Identify which cell holds the provided text, then report its (X, Y) central coordinate. 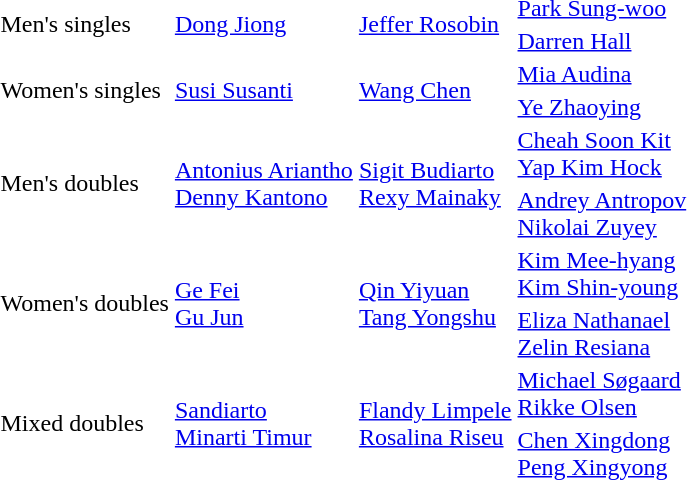
Qin Yiyuan Tang Yongshu (435, 304)
Wang Chen (435, 90)
Antonius Ariantho Denny Kantono (264, 184)
Susi Susanti (264, 90)
Sigit Budiarto Rexy Mainaky (435, 184)
Ge Fei Gu Jun (264, 304)
